Detect which cell encompasses the target text, then output its [X, Y] center coordinate. 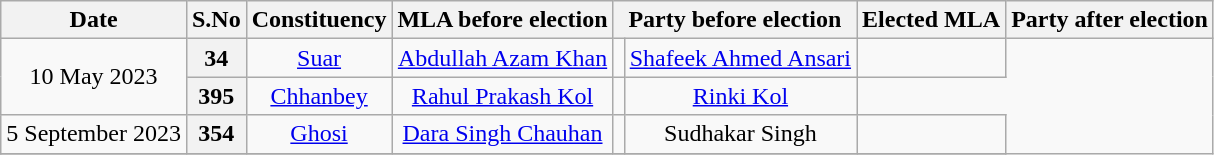
395 [216, 96]
Elected MLA [932, 20]
Suar [319, 58]
Constituency [319, 20]
Date [94, 20]
Party before election [734, 20]
34 [216, 58]
Party after election [1110, 20]
354 [216, 134]
Rinki Kol [740, 96]
5 September 2023 [94, 134]
S.No [216, 20]
Abdullah Azam Khan [502, 58]
Chhanbey [319, 96]
MLA before election [502, 20]
Shafeek Ahmed Ansari [740, 58]
Rahul Prakash Kol [502, 96]
Sudhakar Singh [740, 134]
Dara Singh Chauhan [502, 134]
Ghosi [319, 134]
10 May 2023 [94, 77]
